Detect which cell encompasses the target text, then output its (x, y) center coordinate. 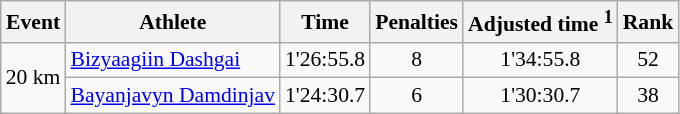
20 km (34, 78)
52 (648, 60)
Adjusted time 1 (540, 22)
6 (416, 96)
Bayanjavyn Damdinjav (172, 96)
38 (648, 96)
1'26:55.8 (325, 60)
8 (416, 60)
Athlete (172, 22)
Rank (648, 22)
1'24:30.7 (325, 96)
Time (325, 22)
Bizyaagiin Dashgai (172, 60)
Event (34, 22)
1'30:30.7 (540, 96)
Penalties (416, 22)
1'34:55.8 (540, 60)
